Return the [x, y] coordinate for the center point of the cell that contains the specified text.  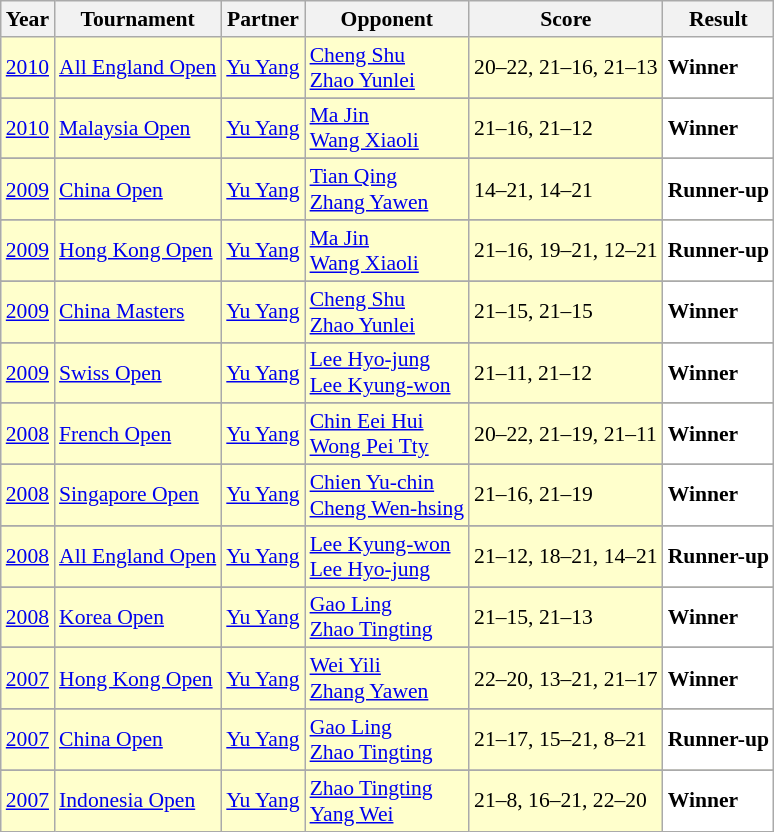
21–12, 18–21, 14–21 [566, 556]
Chin Eei Hui Wong Pei Tty [387, 434]
14–21, 14–21 [566, 190]
Opponent [387, 19]
21–16, 19–21, 12–21 [566, 250]
21–16, 21–19 [566, 496]
21–15, 21–15 [566, 312]
Malaysia Open [138, 128]
21–8, 16–21, 22–20 [566, 800]
China Masters [138, 312]
Swiss Open [138, 372]
French Open [138, 434]
21–15, 21–13 [566, 618]
22–20, 13–21, 21–17 [566, 678]
Result [718, 19]
Korea Open [138, 618]
Year [28, 19]
Wei Yili Zhang Yawen [387, 678]
Indonesia Open [138, 800]
Lee Kyung-won Lee Hyo-jung [387, 556]
Lee Hyo-jung Lee Kyung-won [387, 372]
Singapore Open [138, 496]
Zhao Tingting Yang Wei [387, 800]
Partner [262, 19]
Chien Yu-chin Cheng Wen-hsing [387, 496]
20–22, 21–16, 21–13 [566, 68]
21–17, 15–21, 8–21 [566, 740]
21–16, 21–12 [566, 128]
20–22, 21–19, 21–11 [566, 434]
Score [566, 19]
21–11, 21–12 [566, 372]
Tian Qing Zhang Yawen [387, 190]
Tournament [138, 19]
